Pinpoint the cell where the given text exists, returning its [x, y] midpoint coordinate. 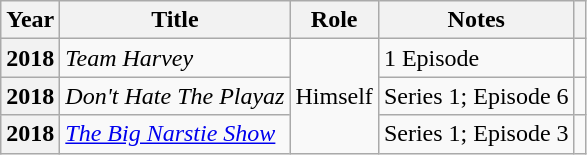
Role [334, 20]
Series 1; Episode 6 [476, 96]
Himself [334, 96]
The Big Narstie Show [175, 134]
Series 1; Episode 3 [476, 134]
Team Harvey [175, 58]
1 Episode [476, 58]
Notes [476, 20]
Year [30, 20]
Don't Hate The Playaz [175, 96]
Title [175, 20]
